Search for the cell housing the specified text and yield its (x, y) center coordinate. 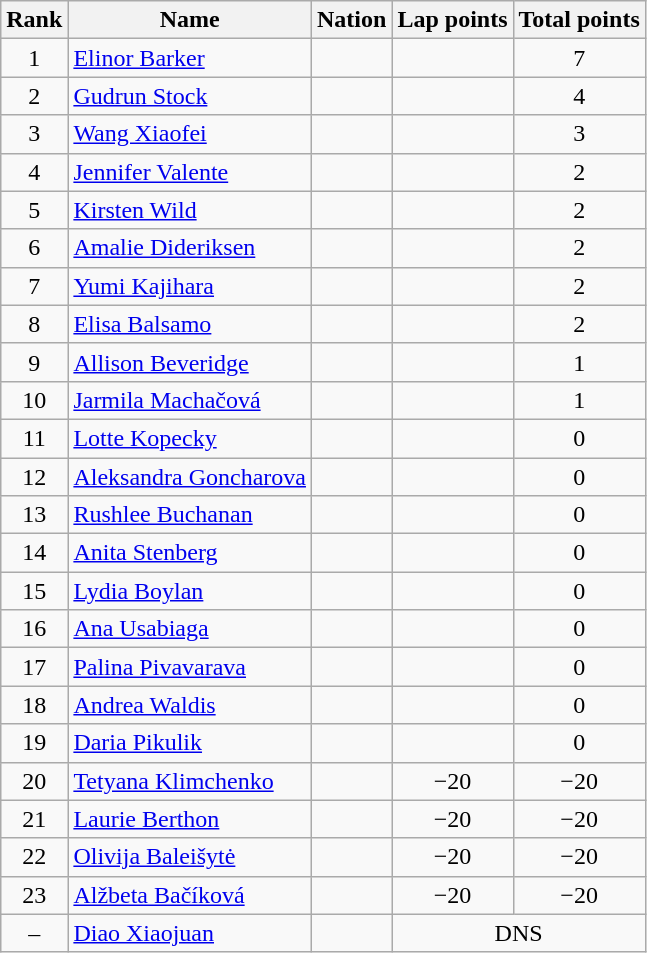
Laurie Berthon (190, 819)
Yumi Kajihara (190, 286)
12 (34, 477)
Lydia Boylan (190, 591)
Name (190, 20)
Lap points (452, 20)
Jennifer Valente (190, 172)
15 (34, 591)
Lotte Kopecky (190, 438)
Jarmila Machačová (190, 400)
Olivija Baleišytė (190, 857)
Tetyana Klimchenko (190, 781)
Total points (579, 20)
16 (34, 629)
Andrea Waldis (190, 705)
18 (34, 705)
Aleksandra Goncharova (190, 477)
6 (34, 248)
– (34, 933)
Wang Xiaofei (190, 134)
Gudrun Stock (190, 96)
Alžbeta Bačíková (190, 895)
11 (34, 438)
20 (34, 781)
13 (34, 515)
Daria Pikulik (190, 743)
19 (34, 743)
8 (34, 324)
22 (34, 857)
23 (34, 895)
9 (34, 362)
14 (34, 553)
Nation (351, 20)
DNS (518, 933)
Elinor Barker (190, 58)
Diao Xiaojuan (190, 933)
17 (34, 667)
Elisa Balsamo (190, 324)
Amalie Dideriksen (190, 248)
Rank (34, 20)
Ana Usabiaga (190, 629)
5 (34, 210)
10 (34, 400)
Anita Stenberg (190, 553)
Allison Beveridge (190, 362)
Kirsten Wild (190, 210)
Rushlee Buchanan (190, 515)
21 (34, 819)
Palina Pivavarava (190, 667)
